From the cell containing the given text, extract its center point as (x, y) coordinate. 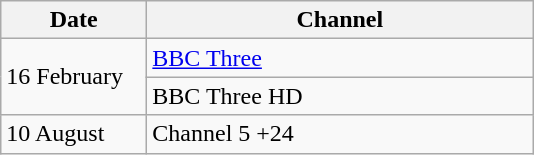
Channel (340, 20)
Date (74, 20)
Channel 5 +24 (340, 134)
10 August (74, 134)
BBC Three (340, 58)
16 February (74, 77)
BBC Three HD (340, 96)
